For the text-containing cell, return its midpoint in (x, y) coordinate format. 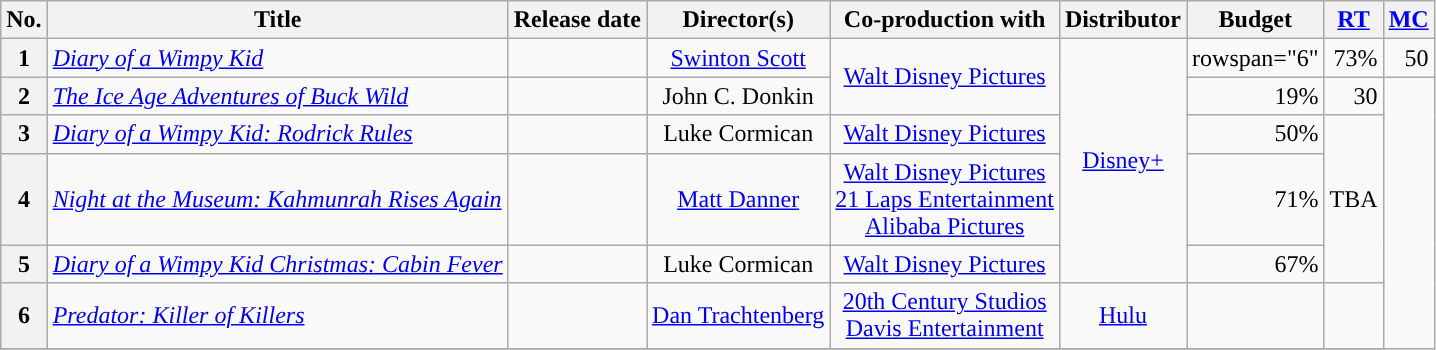
73% (1354, 58)
19% (1256, 96)
Diary of a Wimpy Kid: Rodrick Rules (278, 134)
Title (278, 20)
Dan Trachtenberg (738, 316)
50 (1408, 58)
MC (1408, 20)
Walt Disney Pictures21 Laps EntertainmentAlibaba Pictures (945, 199)
2 (24, 96)
Night at the Museum: Kahmunrah Rises Again (278, 199)
3 (24, 134)
Director(s) (738, 20)
6 (24, 316)
20th Century StudiosDavis Entertainment (945, 316)
Swinton Scott (738, 58)
71% (1256, 199)
50% (1256, 134)
30 (1354, 96)
RT (1354, 20)
Release date (577, 20)
Matt Danner (738, 199)
Diary of a Wimpy Kid (278, 58)
Disney+ (1122, 161)
TBA (1354, 199)
No. (24, 20)
1 (24, 58)
67% (1256, 264)
4 (24, 199)
Diary of a Wimpy Kid Christmas: Cabin Fever (278, 264)
The Ice Age Adventures of Buck Wild (278, 96)
John C. Donkin (738, 96)
Distributor (1122, 20)
rowspan="6" (1256, 58)
Hulu (1122, 316)
5 (24, 264)
Predator: Killer of Killers (278, 316)
Co-production with (945, 20)
Budget (1256, 20)
